Search for the cell housing the specified text and yield its [x, y] center coordinate. 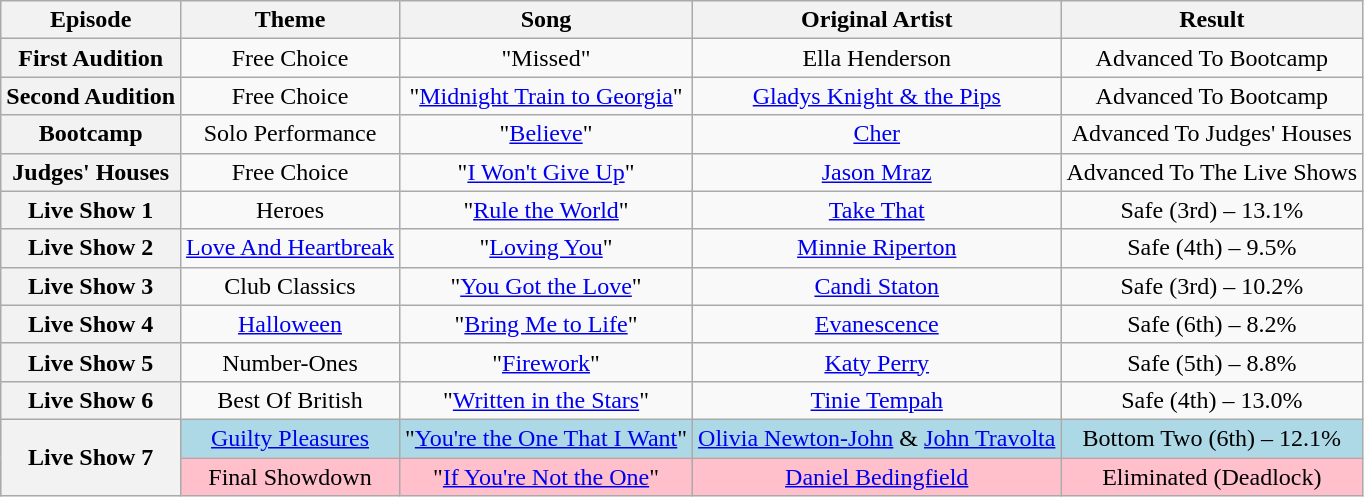
Theme [290, 20]
Best Of British [290, 400]
"Missed" [546, 58]
Cher [877, 134]
Live Show 6 [91, 400]
Live Show 1 [91, 210]
Live Show 2 [91, 248]
Ella Henderson [877, 58]
Gladys Knight & the Pips [877, 96]
Episode [91, 20]
Bottom Two (6th) – 12.1% [1212, 438]
"You Got the Love" [546, 286]
Daniel Bedingfield [877, 477]
Guilty Pleasures [290, 438]
Safe (3rd) – 13.1% [1212, 210]
"Loving You" [546, 248]
"Believe" [546, 134]
Judges' Houses [91, 172]
"Written in the Stars" [546, 400]
"Midnight Train to Georgia" [546, 96]
"Bring Me to Life" [546, 324]
Halloween [290, 324]
Live Show 7 [91, 457]
"You're the One That I Want" [546, 438]
Katy Perry [877, 362]
Bootcamp [91, 134]
"If You're Not the One" [546, 477]
Heroes [290, 210]
Live Show 4 [91, 324]
Result [1212, 20]
Club Classics [290, 286]
Song [546, 20]
First Audition [91, 58]
Original Artist [877, 20]
Evanescence [877, 324]
Safe (4th) – 9.5% [1212, 248]
Tinie Tempah [877, 400]
Final Showdown [290, 477]
Live Show 5 [91, 362]
Advanced To Judges' Houses [1212, 134]
Number-Ones [290, 362]
Love And Heartbreak [290, 248]
Safe (5th) – 8.8% [1212, 362]
Eliminated (Deadlock) [1212, 477]
Take That [877, 210]
Minnie Riperton [877, 248]
Olivia Newton-John & John Travolta [877, 438]
Safe (3rd) – 10.2% [1212, 286]
"Firework" [546, 362]
Safe (6th) – 8.2% [1212, 324]
Safe (4th) – 13.0% [1212, 400]
Second Audition [91, 96]
Jason Mraz [877, 172]
Advanced To The Live Shows [1212, 172]
Solo Performance [290, 134]
"Rule the World" [546, 210]
"I Won't Give Up" [546, 172]
Live Show 3 [91, 286]
Candi Staton [877, 286]
